Provide the [x, y] coordinate of the cell's center where the given text is located.  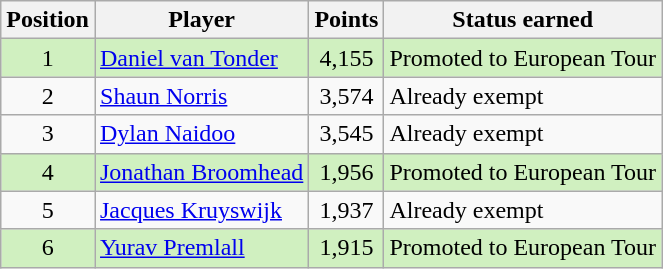
Player [201, 20]
Points [346, 20]
1,937 [346, 210]
4,155 [346, 58]
4 [48, 172]
1,915 [346, 248]
Daniel van Tonder [201, 58]
Status earned [523, 20]
6 [48, 248]
Yurav Premlall [201, 248]
1,956 [346, 172]
2 [48, 96]
3,545 [346, 134]
Position [48, 20]
Dylan Naidoo [201, 134]
Jonathan Broomhead [201, 172]
1 [48, 58]
5 [48, 210]
3,574 [346, 96]
Shaun Norris [201, 96]
3 [48, 134]
Jacques Kruyswijk [201, 210]
